Detect which cell encompasses the target text, then output its [X, Y] center coordinate. 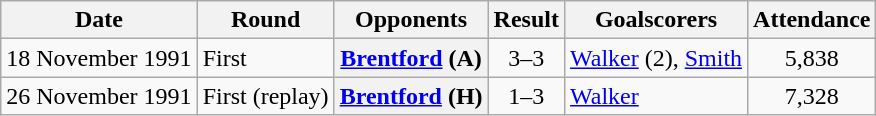
First (replay) [266, 96]
First [266, 58]
Opponents [411, 20]
Attendance [812, 20]
Result [526, 20]
7,328 [812, 96]
Walker [656, 96]
Goalscorers [656, 20]
18 November 1991 [99, 58]
5,838 [812, 58]
Walker (2), Smith [656, 58]
Round [266, 20]
Brentford (H) [411, 96]
Date [99, 20]
Brentford (A) [411, 58]
26 November 1991 [99, 96]
1–3 [526, 96]
3–3 [526, 58]
